Return the [x, y] coordinate for the center point of the cell that contains the specified text.  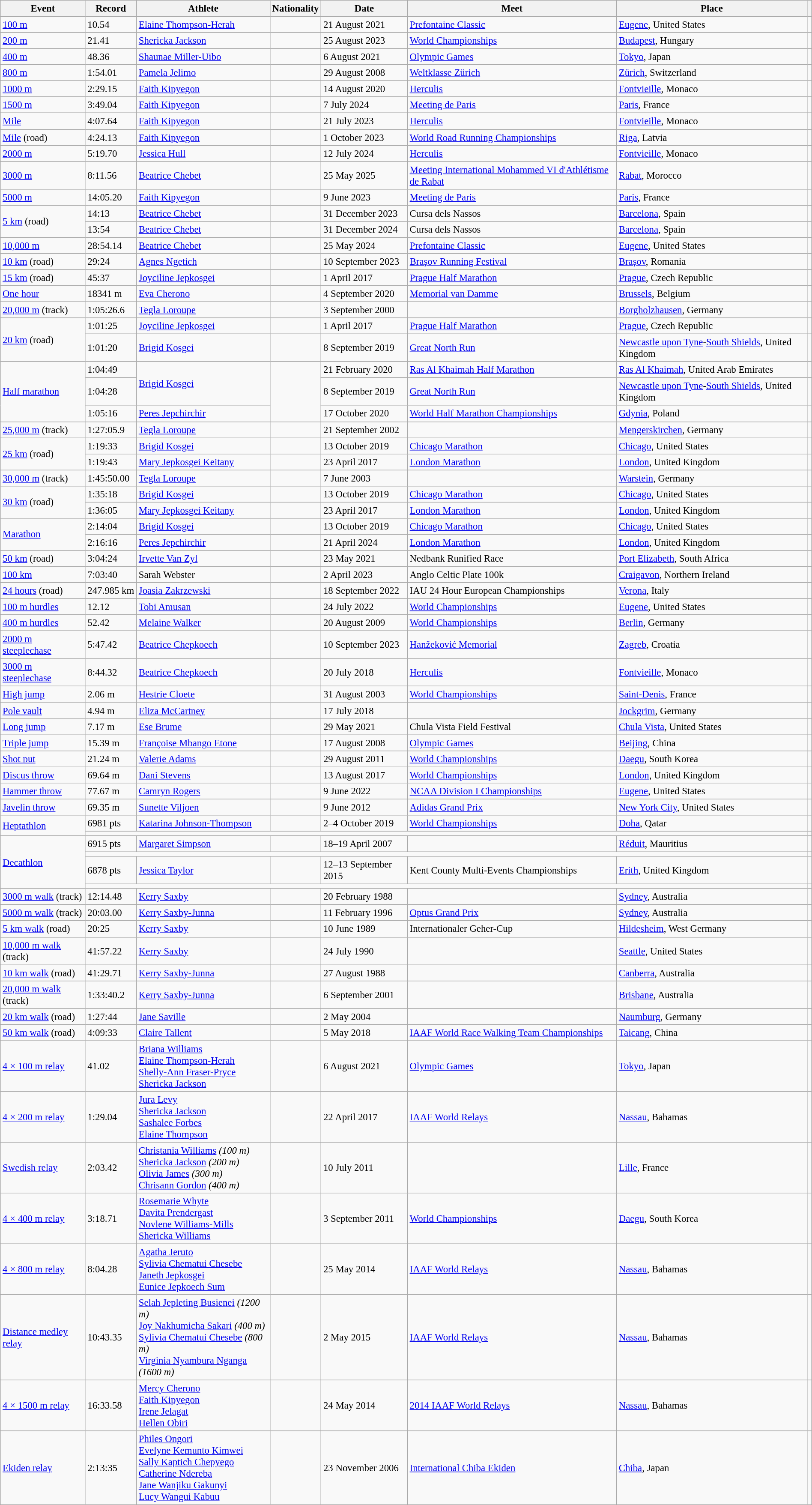
Elaine Thompson-Herah [203, 25]
20 February 1988 [364, 897]
Ekiden relay [43, 1468]
4 × 1500 m relay [43, 1406]
12–13 September 2015 [364, 871]
18 September 2022 [364, 591]
21 September 2002 [364, 430]
Eliza McCartney [203, 711]
Ras Al Khaimah Half Marathon [512, 370]
5:19.70 [110, 153]
Date [364, 9]
10,000 m walk (track) [43, 951]
Erith, United Kingdom [712, 871]
21 July 2023 [364, 121]
69.35 m [110, 807]
3 September 2000 [364, 310]
30 km (road) [43, 502]
10 June 1989 [364, 929]
17 October 2020 [364, 414]
4 September 2020 [364, 294]
30,000 m (track) [43, 478]
Christania Williams (100 m)Shericka Jackson (200 m)Olivia James (300 m)Chrisann Gordon (400 m) [203, 1168]
247.985 km [110, 591]
20,000 m (track) [43, 310]
Jessica Taylor [203, 871]
Ese Brume [203, 727]
10 km (road) [43, 262]
Anglo Celtic Plate 100k [512, 575]
13:54 [110, 230]
12 July 2024 [364, 153]
50 km walk (road) [43, 1033]
Mengerskirchen, Germany [712, 430]
1:05:26.6 [110, 310]
Adidas Grand Prix [512, 807]
Mercy CheronoFaith KipyegonIrene JelagatHellen Obiri [203, 1406]
24 hours (road) [43, 591]
2 April 2023 [364, 575]
Camryn Rogers [203, 791]
100 km [43, 575]
3:49.04 [110, 105]
28:54.14 [110, 245]
17 August 2008 [364, 743]
Place [712, 9]
17 July 2018 [364, 711]
2:03.42 [110, 1168]
Joasia Zakrzewski [203, 591]
World Road Running Championships [512, 138]
8:11.56 [110, 176]
4 × 800 m relay [43, 1270]
Craigavon, Northern Ireland [712, 575]
1:27:44 [110, 1017]
20 July 2018 [364, 673]
Agnes Ngetich [203, 262]
1:04:28 [110, 392]
Selah Jepleting Busienei (1200 m)Joy Nakhumicha Sakari (400 m)Sylivia Chematui Chesebe (800 m)Virginia Nyambura Nganga (1600 m) [203, 1337]
48.36 [110, 57]
16:33.58 [110, 1406]
6915 pts [110, 844]
Chula Vista, United States [712, 727]
7:03:40 [110, 575]
Javelin throw [43, 807]
Memorial van Damme [512, 294]
1:01:20 [110, 348]
15 km (road) [43, 278]
8:04.28 [110, 1270]
IAU 24 Hour European Championships [512, 591]
12:14.48 [110, 897]
Long jump [43, 727]
Jessica Hull [203, 153]
24 July 2022 [364, 607]
23 May 2021 [364, 559]
31 August 2003 [364, 694]
Heptathlon [43, 826]
4 × 100 m relay [43, 1066]
14:13 [110, 213]
4:09:33 [110, 1033]
Saint-Denis, France [712, 694]
2:16:16 [110, 542]
Jane Saville [203, 1017]
Gdynia, Poland [712, 414]
1500 m [43, 105]
High jump [43, 694]
2–4 October 2019 [364, 823]
Valerie Adams [203, 759]
25 May 2024 [364, 245]
4:24.13 [110, 138]
Discus throw [43, 775]
2:29.15 [110, 89]
20:03.00 [110, 913]
Chula Vista Field Festival [512, 727]
41:29.71 [110, 973]
21.41 [110, 41]
Weltklasse Zürich [512, 73]
Réduit, Mauritius [712, 844]
2000 m [43, 153]
9 June 2022 [364, 791]
2.06 m [110, 694]
1:27:05.9 [110, 430]
Brisbane, Australia [712, 995]
Internationaler Geher-Cup [512, 929]
3000 m walk (track) [43, 897]
Half marathon [43, 392]
Brașov Running Festival [512, 262]
14 August 2020 [364, 89]
Rosemarie WhyteDavita PrendergastNovlene Williams-MillsShericka Williams [203, 1218]
Jura LevyShericka JacksonSashalee ForbesElaine Thompson [203, 1117]
Shot put [43, 759]
10,000 m [43, 245]
31 December 2023 [364, 213]
Margaret Simpson [203, 844]
25,000 m (track) [43, 430]
1:54.01 [110, 73]
Philes OngoriEvelyne Kemunto KimweiSally Kaptich ChepyegoCatherine NderebaJane Wanjiku GakunyiLucy Wangui Kabuu [203, 1468]
Pole vault [43, 711]
13 August 2017 [364, 775]
5:47.42 [110, 645]
Hammer throw [43, 791]
18–19 April 2007 [364, 844]
2 May 2004 [364, 1017]
Meet [512, 9]
10 km walk (road) [43, 973]
20 km walk (road) [43, 1017]
20,000 m walk (track) [43, 995]
22 April 2017 [364, 1117]
25 May 2014 [364, 1270]
Dani Stevens [203, 775]
Hestrie Cloete [203, 694]
Budapest, Hungary [712, 41]
One hour [43, 294]
Mile [43, 121]
21 August 2021 [364, 25]
52.42 [110, 623]
Kent County Multi-Events Championships [512, 871]
10:43.35 [110, 1337]
14:05.20 [110, 197]
29 August 2008 [364, 73]
69.64 m [110, 775]
5 May 2018 [364, 1033]
2014 IAAF World Relays [512, 1406]
Record [110, 9]
29 August 2011 [364, 759]
7.17 m [110, 727]
NCAA Division I Championships [512, 791]
Decathlon [43, 862]
25 August 2023 [364, 41]
Brussels, Belgium [712, 294]
Shaunae Miller-Uibo [203, 57]
Katarina Johnson-Thompson [203, 823]
Meeting International Mohammed VI d'Athlétisme de Rabat [512, 176]
Seattle, United States [712, 951]
Berlin, Germany [712, 623]
50 km (road) [43, 559]
3000 m steeplechase [43, 673]
1:04:49 [110, 370]
4 × 400 m relay [43, 1218]
20:25 [110, 929]
10 July 2011 [364, 1168]
Borgholzhausen, Germany [712, 310]
Hanžeković Memorial [512, 645]
Briana WilliamsElaine Thompson-HerahShelly-Ann Fraser-PryceShericka Jackson [203, 1066]
1000 m [43, 89]
77.67 m [110, 791]
3:18.71 [110, 1218]
New York City, United States [712, 807]
Taicang, China [712, 1033]
21 April 2024 [364, 542]
15.39 m [110, 743]
Beijing, China [712, 743]
5000 m [43, 197]
2:13:35 [110, 1468]
1:45:50.00 [110, 478]
Pamela Jelimo [203, 73]
1:19:43 [110, 462]
Marathon [43, 535]
1:29.04 [110, 1117]
1:19:33 [110, 446]
6878 pts [110, 871]
21 February 2020 [364, 370]
18341 m [110, 294]
Verona, Italy [712, 591]
Warstein, Germany [712, 478]
100 m [43, 25]
1 October 2023 [364, 138]
1:36:05 [110, 510]
24 July 1990 [364, 951]
Brașov, Romania [712, 262]
11 February 1996 [364, 913]
200 m [43, 41]
Athlete [203, 9]
Françoise Mbango Etone [203, 743]
Optus Grand Prix [512, 913]
3000 m [43, 176]
400 m hurdles [43, 623]
Triple jump [43, 743]
31 December 2024 [364, 230]
27 August 1988 [364, 973]
Jockgrim, Germany [712, 711]
5 km walk (road) [43, 929]
100 m hurdles [43, 607]
Tobi Amusan [203, 607]
20 August 2009 [364, 623]
3 September 2011 [364, 1218]
Naumburg, Germany [712, 1017]
Nationality [296, 9]
41:57.22 [110, 951]
10.54 [110, 25]
20 km (road) [43, 340]
Melaine Walker [203, 623]
Event [43, 9]
Distance medley relay [43, 1337]
4:07.64 [110, 121]
Port Elizabeth, South Africa [712, 559]
Nedbank Runified Race [512, 559]
41.02 [110, 1066]
8:44.32 [110, 673]
2000 m steeplechase [43, 645]
12.12 [110, 607]
5000 m walk (track) [43, 913]
9 June 2023 [364, 197]
Irvette Van Zyl [203, 559]
Agatha JerutoSylivia Chematui ChesebeJaneth JepkosgeiEunice Jepkoech Sum [203, 1270]
24 May 2014 [364, 1406]
Mile (road) [43, 138]
21.24 m [110, 759]
7 June 2003 [364, 478]
Swedish relay [43, 1168]
2 May 2015 [364, 1337]
1:33:40.2 [110, 995]
Lille, France [712, 1168]
25 km (road) [43, 454]
Hildesheim, West Germany [712, 929]
45:37 [110, 278]
1:35:18 [110, 494]
1:01:25 [110, 326]
Riga, Latvia [712, 138]
5 km (road) [43, 221]
9 June 2012 [364, 807]
4.94 m [110, 711]
25 May 2025 [364, 176]
International Chiba Ekiden [512, 1468]
3:04:24 [110, 559]
4 × 200 m relay [43, 1117]
Chiba, Japan [712, 1468]
IAAF World Race Walking Team Championships [512, 1033]
6 September 2001 [364, 995]
Zagreb, Croatia [712, 645]
29 May 2021 [364, 727]
World Half Marathon Championships [512, 414]
Ras Al Khaimah, United Arab Emirates [712, 370]
7 July 2024 [364, 105]
Shericka Jackson [203, 41]
Claire Tallent [203, 1033]
23 November 2006 [364, 1468]
6981 pts [110, 823]
400 m [43, 57]
2:14:04 [110, 527]
Sarah Webster [203, 575]
Rabat, Morocco [712, 176]
Doha, Qatar [712, 823]
Eva Cherono [203, 294]
Sunette Viljoen [203, 807]
1:05:16 [110, 414]
Canberra, Australia [712, 973]
Zürich, Switzerland [712, 73]
800 m [43, 73]
29:24 [110, 262]
